Identify which cell holds the provided text, then report its (X, Y) central coordinate. 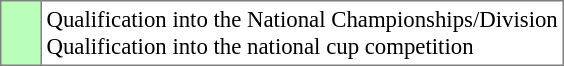
Qualification into the National Championships/DivisionQualification into the national cup competition (302, 33)
